Capture the cell that displays the provided text and extract its (x, y) central coordinate. 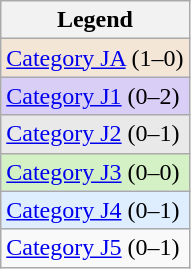
Category J5 (0–1) (95, 248)
Legend (95, 20)
Category JA (1–0) (95, 58)
Category J1 (0–2) (95, 96)
Category J2 (0–1) (95, 134)
Category J4 (0–1) (95, 210)
Category J3 (0–0) (95, 172)
